Capture the cell that displays the provided text and extract its [x, y] central coordinate. 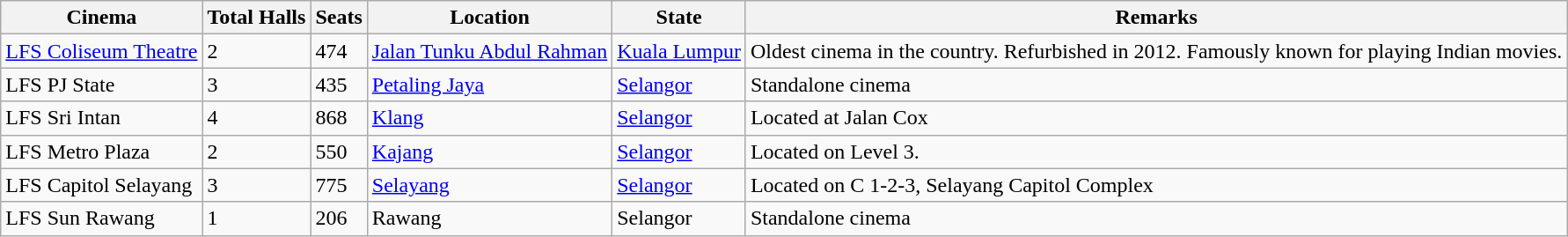
Cinema [102, 18]
4 [257, 118]
868 [339, 118]
Remarks [1156, 18]
Total Halls [257, 18]
Located on Level 3. [1156, 152]
State [679, 18]
Located on C 1-2-3, Selayang Capitol Complex [1156, 185]
Selayang [489, 185]
474 [339, 51]
Kuala Lumpur [679, 51]
435 [339, 85]
1 [257, 218]
Rawang [489, 218]
Kajang [489, 152]
Oldest cinema in the country. Refurbished in 2012. Famously known for playing Indian movies. [1156, 51]
LFS Coliseum Theatre [102, 51]
LFS Sun Rawang [102, 218]
LFS Sri Intan [102, 118]
LFS Metro Plaza [102, 152]
Petaling Jaya [489, 85]
775 [339, 185]
Located at Jalan Cox [1156, 118]
LFS Capitol Selayang [102, 185]
206 [339, 218]
Location [489, 18]
Jalan Tunku Abdul Rahman [489, 51]
LFS PJ State [102, 85]
550 [339, 152]
Seats [339, 18]
Klang [489, 118]
